Return [X, Y] of the center of cell containing provided text 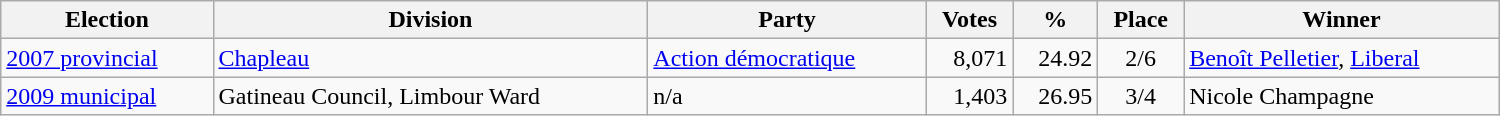
8,071 [970, 58]
2009 municipal [107, 96]
Party [787, 20]
Chapleau [430, 58]
Nicole Champagne [1342, 96]
Division [430, 20]
n/a [787, 96]
Action démocratique [787, 58]
26.95 [1056, 96]
% [1056, 20]
Votes [970, 20]
1,403 [970, 96]
Benoît Pelletier, Liberal [1342, 58]
24.92 [1056, 58]
Winner [1342, 20]
Place [1141, 20]
Gatineau Council, Limbour Ward [430, 96]
2007 provincial [107, 58]
Election [107, 20]
2/6 [1141, 58]
3/4 [1141, 96]
